Provide the (x, y) coordinate of the cell's center where the given text is located.  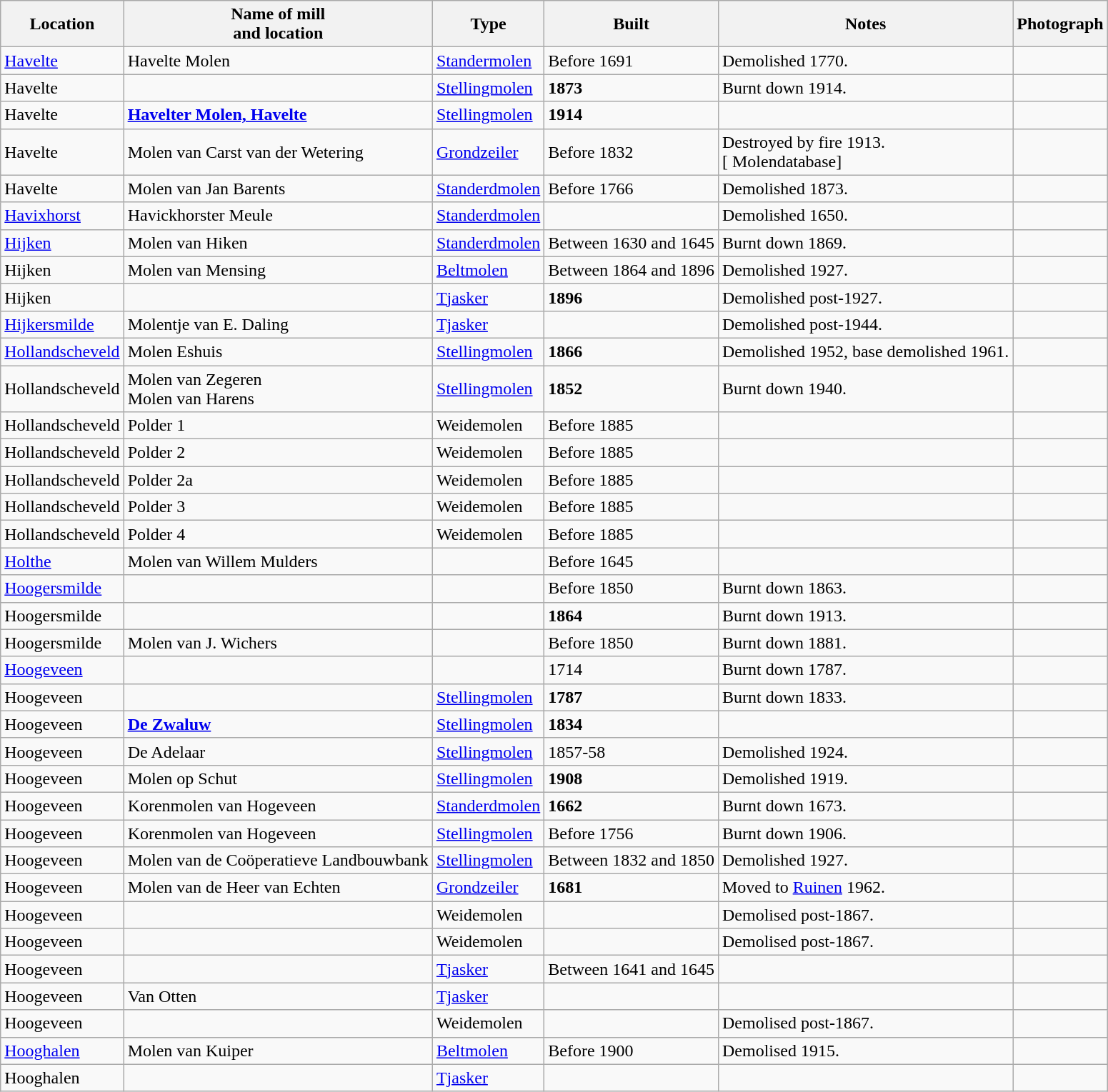
Before 1645 (632, 561)
Burnt down 1940. (865, 389)
Between 1864 and 1896 (632, 270)
1914 (632, 115)
1662 (632, 806)
1866 (632, 351)
Before 1766 (632, 189)
1852 (632, 389)
Molen van Carst van der Wetering (278, 151)
Before 1691 (632, 61)
Burnt down 1863. (865, 588)
Molen van Kuiper (278, 1051)
Polder 2 (278, 453)
Hijkersmilde (62, 324)
Burnt down 1833. (865, 697)
Burnt down 1787. (865, 670)
Moved to Ruinen 1962. (865, 888)
Molen van Jan Barents (278, 189)
Built (632, 24)
Destroyed by fire 1913.[ Molendatabase] (865, 151)
Burnt down 1881. (865, 643)
1896 (632, 297)
Type (488, 24)
Demolished 1919. (865, 778)
Photograph (1060, 24)
Demolished 1952, base demolished 1961. (865, 351)
Van Otten (278, 996)
Molen op Schut (278, 778)
Before 1756 (632, 833)
1787 (632, 697)
Holthe (62, 561)
Polder 3 (278, 507)
Demolised 1915. (865, 1051)
Polder 1 (278, 426)
Burnt down 1869. (865, 243)
Burnt down 1914. (865, 88)
Between 1630 and 1645 (632, 243)
Polder 4 (278, 534)
De Adelaar (278, 751)
Havixhorst (62, 216)
Molen van ZegerenMolen van Harens (278, 389)
Standermolen (488, 61)
Havelte Molen (278, 61)
Molen van J. Wichers (278, 643)
Between 1832 and 1850 (632, 861)
Havelter Molen, Havelte (278, 115)
Demolished post-1927. (865, 297)
Demolished 1924. (865, 751)
1681 (632, 888)
De Zwaluw (278, 724)
Molen van Mensing (278, 270)
Before 1900 (632, 1051)
Molen van de Coöperatieve Landbouwbank (278, 861)
1834 (632, 724)
Molen van de Heer van Echten (278, 888)
1873 (632, 88)
Between 1641 and 1645 (632, 969)
Demolished 1650. (865, 216)
Demolished 1770. (865, 61)
Burnt down 1913. (865, 616)
Before 1832 (632, 151)
Demolished post-1944. (865, 324)
1714 (632, 670)
Molen van Hiken (278, 243)
1857-58 (632, 751)
Location (62, 24)
Name of milland location (278, 24)
Molen van Willem Mulders (278, 561)
Havickhorster Meule (278, 216)
Molen Eshuis (278, 351)
Burnt down 1673. (865, 806)
Burnt down 1906. (865, 833)
Molentje van E. Daling (278, 324)
Demolished 1873. (865, 189)
1864 (632, 616)
Polder 2a (278, 480)
Notes (865, 24)
1908 (632, 778)
